Find where the given text appears and provide that cell's center as [X, Y] coordinate. 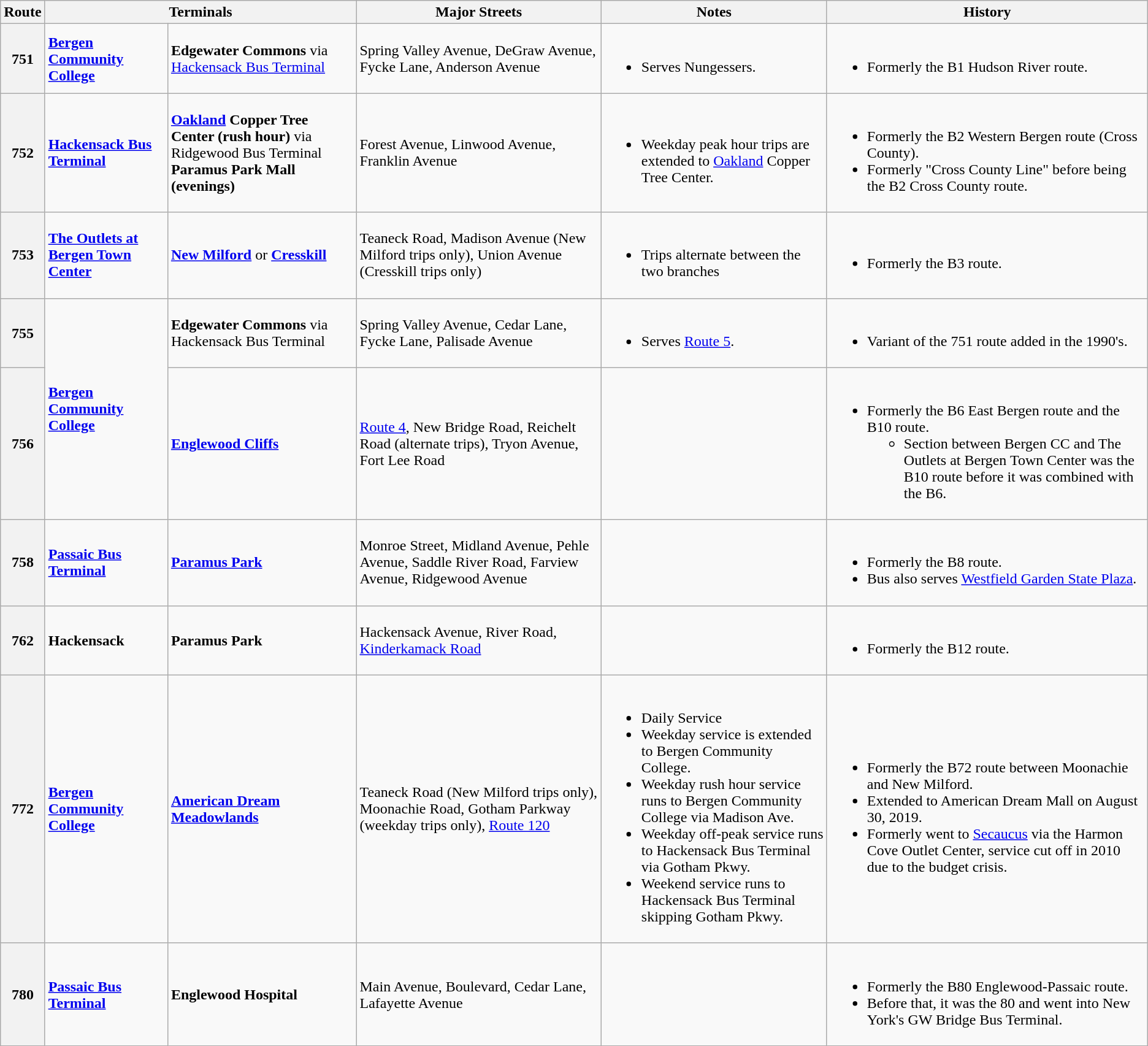
Terminals [201, 12]
Formerly the B12 route. [987, 640]
Major Streets [478, 12]
Formerly the B8 route.Bus also serves Westfield Garden State Plaza. [987, 563]
American Dream Meadowlands [262, 809]
756 [23, 444]
Formerly the B1 Hudson River route. [987, 59]
Formerly the B3 route. [987, 255]
Teaneck Road (New Milford trips only), Moonachie Road, Gotham Parkway (weekday trips only), Route 120 [478, 809]
Variant of the 751 route added in the 1990's. [987, 333]
Formerly the B80 Englewood-Passaic route.Before that, it was the 80 and went into New York's GW Bridge Bus Terminal. [987, 994]
Monroe Street, Midland Avenue, Pehle Avenue, Saddle River Road, Farview Avenue, Ridgewood Avenue [478, 563]
Englewood Cliffs [262, 444]
762 [23, 640]
Spring Valley Avenue, DeGraw Avenue, Fycke Lane, Anderson Avenue [478, 59]
Serves Route 5. [714, 333]
Oakland Copper Tree Center (rush hour) via Ridgewood Bus TerminalParamus Park Mall (evenings) [262, 153]
New Milford or Cresskill [262, 255]
780 [23, 994]
Route 4, New Bridge Road, Reichelt Road (alternate trips), Tryon Avenue, Fort Lee Road [478, 444]
Route [23, 12]
752 [23, 153]
Weekday peak hour trips are extended to Oakland Copper Tree Center. [714, 153]
772 [23, 809]
Main Avenue, Boulevard, Cedar Lane, Lafayette Avenue [478, 994]
Englewood Hospital [262, 994]
Hackensack Avenue, River Road, Kinderkamack Road [478, 640]
Trips alternate between the two branches [714, 255]
753 [23, 255]
751 [23, 59]
Formerly the B2 Western Bergen route (Cross County).Formerly "Cross County Line" before being the B2 Cross County route. [987, 153]
Notes [714, 12]
758 [23, 563]
755 [23, 333]
Hackensack [106, 640]
Serves Nungessers. [714, 59]
Forest Avenue, Linwood Avenue, Franklin Avenue [478, 153]
The Outlets at Bergen Town Center [106, 255]
Spring Valley Avenue, Cedar Lane, Fycke Lane, Palisade Avenue [478, 333]
Hackensack Bus Terminal [106, 153]
Teaneck Road, Madison Avenue (New Milford trips only), Union Avenue (Cresskill trips only) [478, 255]
History [987, 12]
